Provide the (x, y) coordinate of the cell's center where the given text is located.  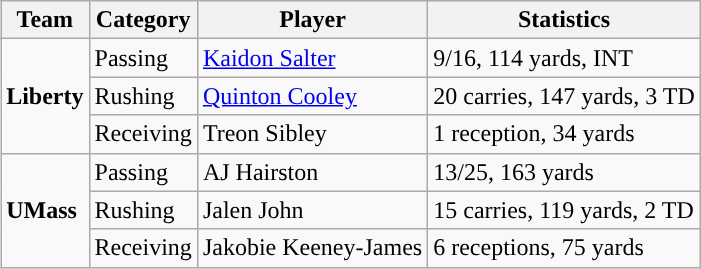
13/25, 163 yards (564, 172)
Team (45, 20)
20 carries, 147 yards, 3 TD (564, 96)
Player (312, 20)
Jalen John (312, 210)
Kaidon Salter (312, 58)
Liberty (45, 96)
1 reception, 34 yards (564, 134)
AJ Hairston (312, 172)
6 receptions, 75 yards (564, 248)
UMass (45, 210)
9/16, 114 yards, INT (564, 58)
Statistics (564, 20)
Category (143, 20)
Quinton Cooley (312, 96)
Treon Sibley (312, 134)
15 carries, 119 yards, 2 TD (564, 210)
Jakobie Keeney-James (312, 248)
